Return the [X, Y] coordinate for the center point of the cell that contains the specified text.  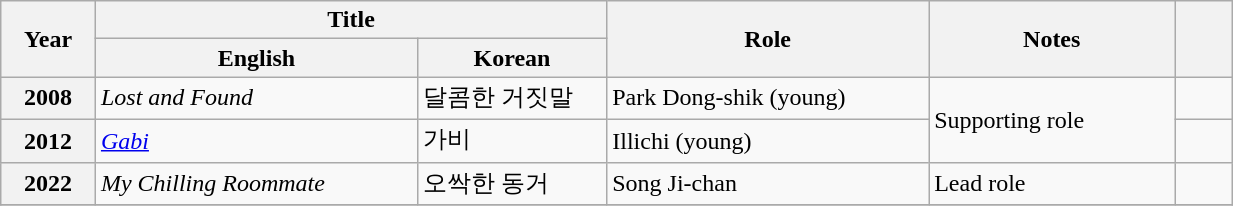
Year [48, 39]
English [256, 58]
Lead role [1052, 184]
Gabi [256, 140]
오싹한 동거 [512, 184]
달콤한 거짓말 [512, 98]
Title [350, 20]
Supporting role [1052, 120]
2012 [48, 140]
Lost and Found [256, 98]
Notes [1052, 39]
My Chilling Roommate [256, 184]
2022 [48, 184]
Park Dong-shik (young) [768, 98]
2008 [48, 98]
Song Ji-chan [768, 184]
Korean [512, 58]
Illichi (young) [768, 140]
Role [768, 39]
가비 [512, 140]
